Return (X, Y) of the center of cell containing provided text 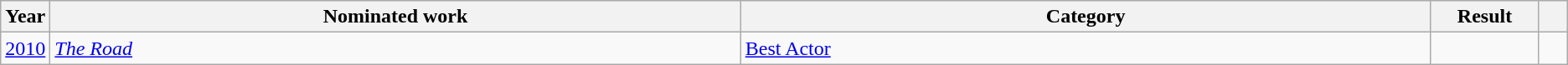
Nominated work (395, 17)
Best Actor (1086, 48)
Category (1086, 17)
Result (1484, 17)
2010 (25, 48)
The Road (395, 48)
Year (25, 17)
